Identify which cell holds the provided text, then report its (X, Y) central coordinate. 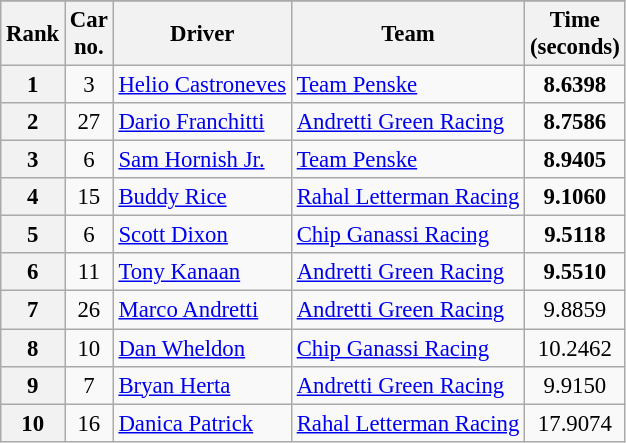
9 (33, 385)
9.8859 (575, 310)
8.7586 (575, 122)
Carno. (90, 34)
Danica Patrick (202, 423)
Rank (33, 34)
8.6398 (575, 85)
26 (90, 310)
27 (90, 122)
Bryan Herta (202, 385)
9.1060 (575, 197)
5 (33, 235)
Helio Castroneves (202, 85)
17.9074 (575, 423)
Driver (202, 34)
Buddy Rice (202, 197)
Dan Wheldon (202, 348)
9.5118 (575, 235)
9.9150 (575, 385)
Time(seconds) (575, 34)
8.9405 (575, 160)
Team (408, 34)
2 (33, 122)
Dario Franchitti (202, 122)
8 (33, 348)
Marco Andretti (202, 310)
10.2462 (575, 348)
Scott Dixon (202, 235)
Sam Hornish Jr. (202, 160)
16 (90, 423)
15 (90, 197)
Tony Kanaan (202, 273)
4 (33, 197)
11 (90, 273)
1 (33, 85)
9.5510 (575, 273)
